Locate the cell with the specified text and output its [X, Y] center coordinate. 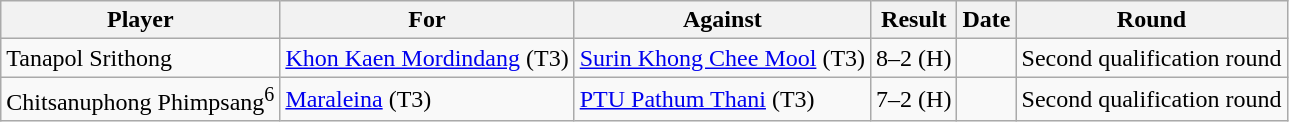
Round [1152, 20]
Chitsanuphong Phimpsang6 [140, 100]
Player [140, 20]
Result [914, 20]
8–2 (H) [914, 58]
Maraleina (T3) [427, 100]
Tanapol Srithong [140, 58]
Surin Khong Chee Mool (T3) [722, 58]
PTU Pathum Thani (T3) [722, 100]
For [427, 20]
Khon Kaen Mordindang (T3) [427, 58]
7–2 (H) [914, 100]
Date [986, 20]
Against [722, 20]
